Search for the cell housing the specified text and yield its [X, Y] center coordinate. 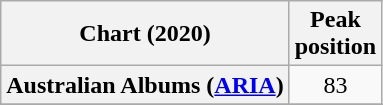
Chart (2020) [145, 34]
83 [335, 85]
Peakposition [335, 34]
Australian Albums (ARIA) [145, 85]
